Extract the [X, Y] coordinate from the center of the cell holding the provided text.  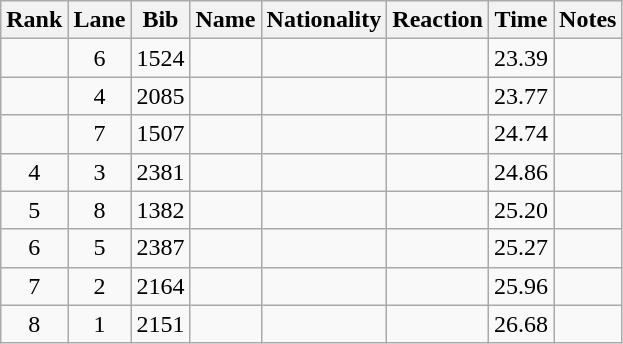
2164 [160, 286]
25.96 [520, 286]
25.20 [520, 210]
2151 [160, 324]
Time [520, 20]
2085 [160, 96]
1524 [160, 58]
1382 [160, 210]
Nationality [324, 20]
2 [100, 286]
2387 [160, 248]
25.27 [520, 248]
24.74 [520, 134]
Reaction [438, 20]
1507 [160, 134]
23.39 [520, 58]
24.86 [520, 172]
Lane [100, 20]
23.77 [520, 96]
Bib [160, 20]
Rank [34, 20]
26.68 [520, 324]
Notes [588, 20]
2381 [160, 172]
3 [100, 172]
1 [100, 324]
Name [226, 20]
